Locate the cell with the specified text and output its [X, Y] center coordinate. 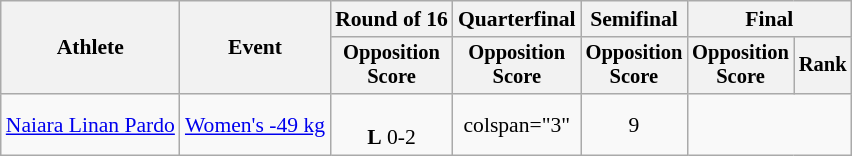
Women's -49 kg [255, 124]
Rank [823, 66]
Event [255, 48]
Round of 16 [392, 19]
Naiara Linan Pardo [90, 124]
9 [634, 124]
Final [769, 19]
Athlete [90, 48]
L 0-2 [392, 124]
Semifinal [634, 19]
colspan="3" [517, 124]
Quarterfinal [517, 19]
